Locate the cell with the specified text and output its (x, y) center coordinate. 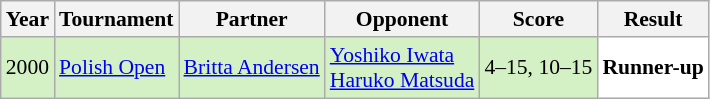
Polish Open (116, 68)
Partner (252, 19)
Yoshiko Iwata Haruko Matsuda (402, 68)
Score (538, 19)
Tournament (116, 19)
Runner-up (652, 68)
Britta Andersen (252, 68)
Opponent (402, 19)
Year (28, 19)
4–15, 10–15 (538, 68)
2000 (28, 68)
Result (652, 19)
